Return the [x, y] coordinate for the center point of the cell that contains the specified text.  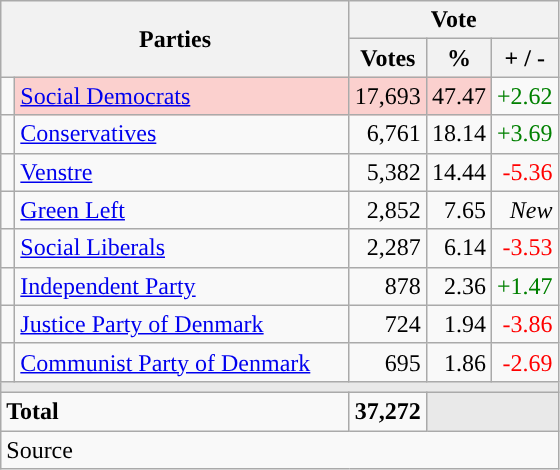
-3.86 [524, 324]
1.94 [458, 324]
Conservatives [182, 134]
-3.53 [524, 248]
2.36 [458, 286]
Social Liberals [182, 248]
724 [388, 324]
2,852 [388, 210]
2,287 [388, 248]
37,272 [388, 411]
17,693 [388, 96]
Parties [176, 39]
% [458, 58]
5,382 [388, 172]
New [524, 210]
1.86 [458, 362]
18.14 [458, 134]
Justice Party of Denmark [182, 324]
695 [388, 362]
Votes [388, 58]
14.44 [458, 172]
Vote [454, 20]
-5.36 [524, 172]
Green Left [182, 210]
-2.69 [524, 362]
7.65 [458, 210]
6,761 [388, 134]
6.14 [458, 248]
Social Democrats [182, 96]
+2.62 [524, 96]
Independent Party [182, 286]
Venstre [182, 172]
+3.69 [524, 134]
+1.47 [524, 286]
Communist Party of Denmark [182, 362]
Source [280, 449]
+ / - [524, 58]
Total [176, 411]
47.47 [458, 96]
878 [388, 286]
